Determine the (X, Y) coordinate at the center of the cell enclosing the given text.  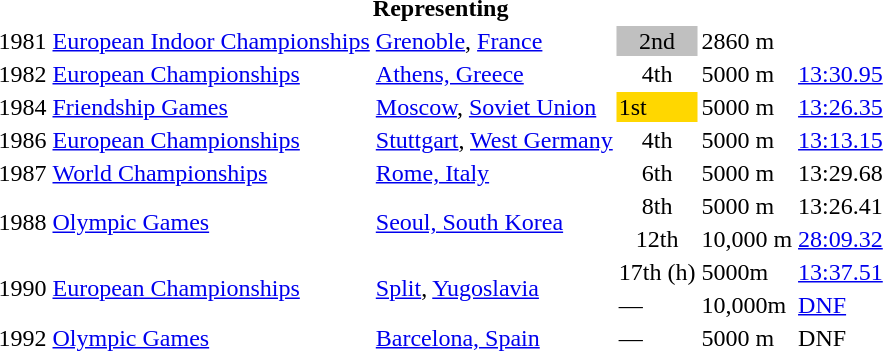
6th (657, 173)
World Championships (211, 173)
17th (h) (657, 272)
— (657, 305)
Moscow, Soviet Union (494, 107)
1st (657, 107)
2860 m (747, 41)
Seoul, South Korea (494, 222)
10,000 m (747, 239)
Stuttgart, West Germany (494, 140)
Athens, Greece (494, 74)
2nd (657, 41)
Rome, Italy (494, 173)
Friendship Games (211, 107)
European Indoor Championships (211, 41)
10,000m (747, 305)
8th (657, 206)
Grenoble, France (494, 41)
12th (657, 239)
5000m (747, 272)
Split, Yugoslavia (494, 288)
Olympic Games (211, 222)
